Capture the cell that displays the provided text and extract its (x, y) central coordinate. 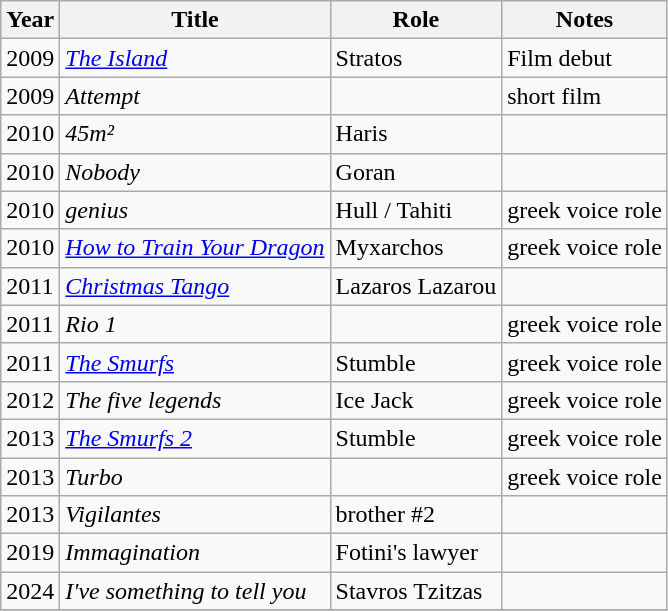
brother #2 (416, 515)
Title (195, 20)
Stavros Tzitzas (416, 591)
short film (585, 96)
genius (195, 210)
Rio 1 (195, 324)
Fotini's lawyer (416, 553)
Attempt (195, 96)
Notes (585, 20)
Hull / Tahiti (416, 210)
The Smurfs 2 (195, 438)
Year (30, 20)
The Smurfs (195, 362)
Turbo (195, 477)
Myxarchos (416, 248)
45m² (195, 134)
2019 (30, 553)
The five legends (195, 400)
2012 (30, 400)
Nobody (195, 172)
Stratos (416, 58)
Goran (416, 172)
Haris (416, 134)
Role (416, 20)
How to Train Your Dragon (195, 248)
2024 (30, 591)
Immagination (195, 553)
Lazaros Lazarou (416, 286)
Ice Jack (416, 400)
Christmas Tango (195, 286)
Film debut (585, 58)
I've something to tell you (195, 591)
Vigilantes (195, 515)
The Island (195, 58)
